Find where the given text appears and provide that cell's center as (x, y) coordinate. 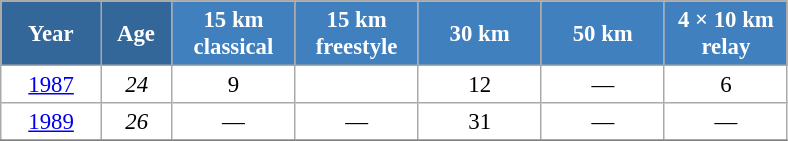
15 km freestyle (356, 34)
26 (136, 122)
15 km classical (234, 34)
Age (136, 34)
1989 (52, 122)
24 (136, 85)
12 (480, 85)
Year (52, 34)
6 (726, 85)
1987 (52, 85)
9 (234, 85)
31 (480, 122)
4 × 10 km relay (726, 34)
30 km (480, 34)
50 km (602, 34)
